Find where the given text appears and provide that cell's center as [X, Y] coordinate. 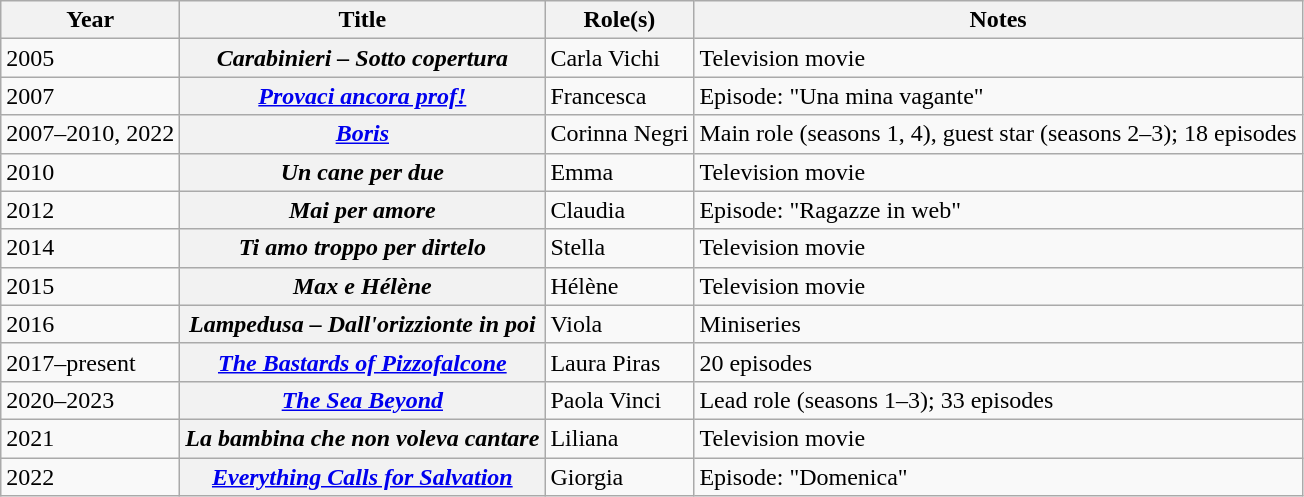
Claudia [620, 210]
2014 [90, 248]
Episode: "Ragazze in web" [998, 210]
Provaci ancora prof! [362, 96]
Lampedusa – Dall'orizzionte in poi [362, 324]
Title [362, 20]
2005 [90, 58]
2017–present [90, 362]
Max e Hélène [362, 286]
Liliana [620, 438]
Un cane per due [362, 172]
Episode: "Una mina vagante" [998, 96]
Boris [362, 134]
2016 [90, 324]
Giorgia [620, 477]
2012 [90, 210]
Corinna Negri [620, 134]
2007–2010, 2022 [90, 134]
Viola [620, 324]
2010 [90, 172]
Laura Piras [620, 362]
Notes [998, 20]
2022 [90, 477]
Role(s) [620, 20]
Lead role (seasons 1–3); 33 episodes [998, 400]
Mai per amore [362, 210]
Hélène [620, 286]
Stella [620, 248]
2007 [90, 96]
Miniseries [998, 324]
The Sea Beyond [362, 400]
Episode: "Domenica" [998, 477]
2020–2023 [90, 400]
Ti amo troppo per dirtelo [362, 248]
La bambina che non voleva cantare [362, 438]
Carla Vichi [620, 58]
The Bastards of Pizzofalcone [362, 362]
20 episodes [998, 362]
Carabinieri – Sotto copertura [362, 58]
Francesca [620, 96]
Everything Calls for Salvation [362, 477]
2015 [90, 286]
2021 [90, 438]
Main role (seasons 1, 4), guest star (seasons 2–3); 18 episodes [998, 134]
Year [90, 20]
Paola Vinci [620, 400]
Emma [620, 172]
